Capture the cell that displays the provided text and extract its [X, Y] central coordinate. 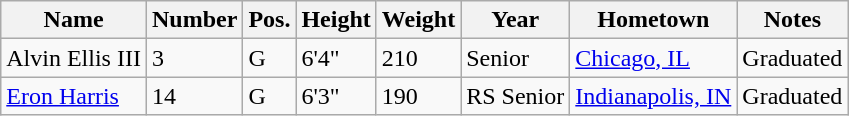
Notes [792, 20]
6'4" [336, 58]
RS Senior [516, 96]
190 [418, 96]
Name [74, 20]
Pos. [270, 20]
14 [194, 96]
Year [516, 20]
Height [336, 20]
Eron Harris [74, 96]
Number [194, 20]
3 [194, 58]
Senior [516, 58]
Alvin Ellis III [74, 58]
Weight [418, 20]
Hometown [654, 20]
Chicago, IL [654, 58]
6'3" [336, 96]
210 [418, 58]
Indianapolis, IN [654, 96]
